Return (x, y) of the center of cell containing provided text 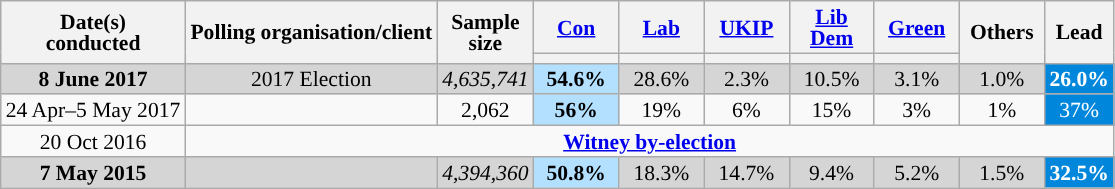
18.3% (662, 172)
2017 Election (311, 78)
14.7% (746, 172)
4,635,741 (485, 78)
19% (662, 110)
15% (832, 110)
5.2% (916, 172)
56% (576, 110)
7 May 2015 (94, 172)
4,394,360 (485, 172)
24 Apr–5 May 2017 (94, 110)
1% (1002, 110)
1.5% (1002, 172)
Polling organisation/client (311, 32)
32.5% (1078, 172)
28.6% (662, 78)
9.4% (832, 172)
3% (916, 110)
Others (1002, 32)
2.3% (746, 78)
Witney by-election (649, 142)
54.6% (576, 78)
Lib Dem (832, 27)
Con (576, 27)
6% (746, 110)
37% (1078, 110)
26.0% (1078, 78)
20 Oct 2016 (94, 142)
8 June 2017 (94, 78)
Date(s)conducted (94, 32)
Lead (1078, 32)
Samplesize (485, 32)
2,062 (485, 110)
1.0% (1002, 78)
3.1% (916, 78)
Green (916, 27)
50.8% (576, 172)
10.5% (832, 78)
UKIP (746, 27)
Lab (662, 27)
